Return (X, Y) of the center of cell containing provided text 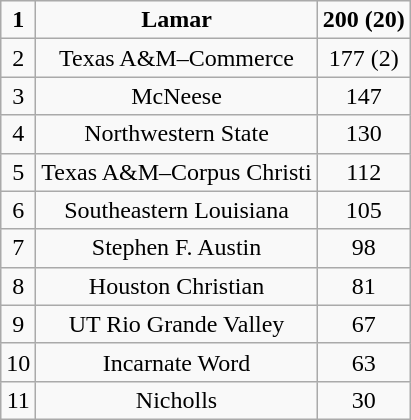
2 (18, 58)
30 (364, 400)
6 (18, 210)
81 (364, 286)
130 (364, 134)
Nicholls (176, 400)
98 (364, 248)
UT Rio Grande Valley (176, 324)
147 (364, 96)
5 (18, 172)
10 (18, 362)
Southeastern Louisiana (176, 210)
8 (18, 286)
Lamar (176, 20)
Northwestern State (176, 134)
67 (364, 324)
200 (20) (364, 20)
3 (18, 96)
1 (18, 20)
63 (364, 362)
112 (364, 172)
Incarnate Word (176, 362)
9 (18, 324)
7 (18, 248)
11 (18, 400)
Texas A&M–Commerce (176, 58)
Houston Christian (176, 286)
McNeese (176, 96)
Texas A&M–Corpus Christi (176, 172)
105 (364, 210)
Stephen F. Austin (176, 248)
4 (18, 134)
177 (2) (364, 58)
